Search for the cell housing the specified text and yield its (x, y) center coordinate. 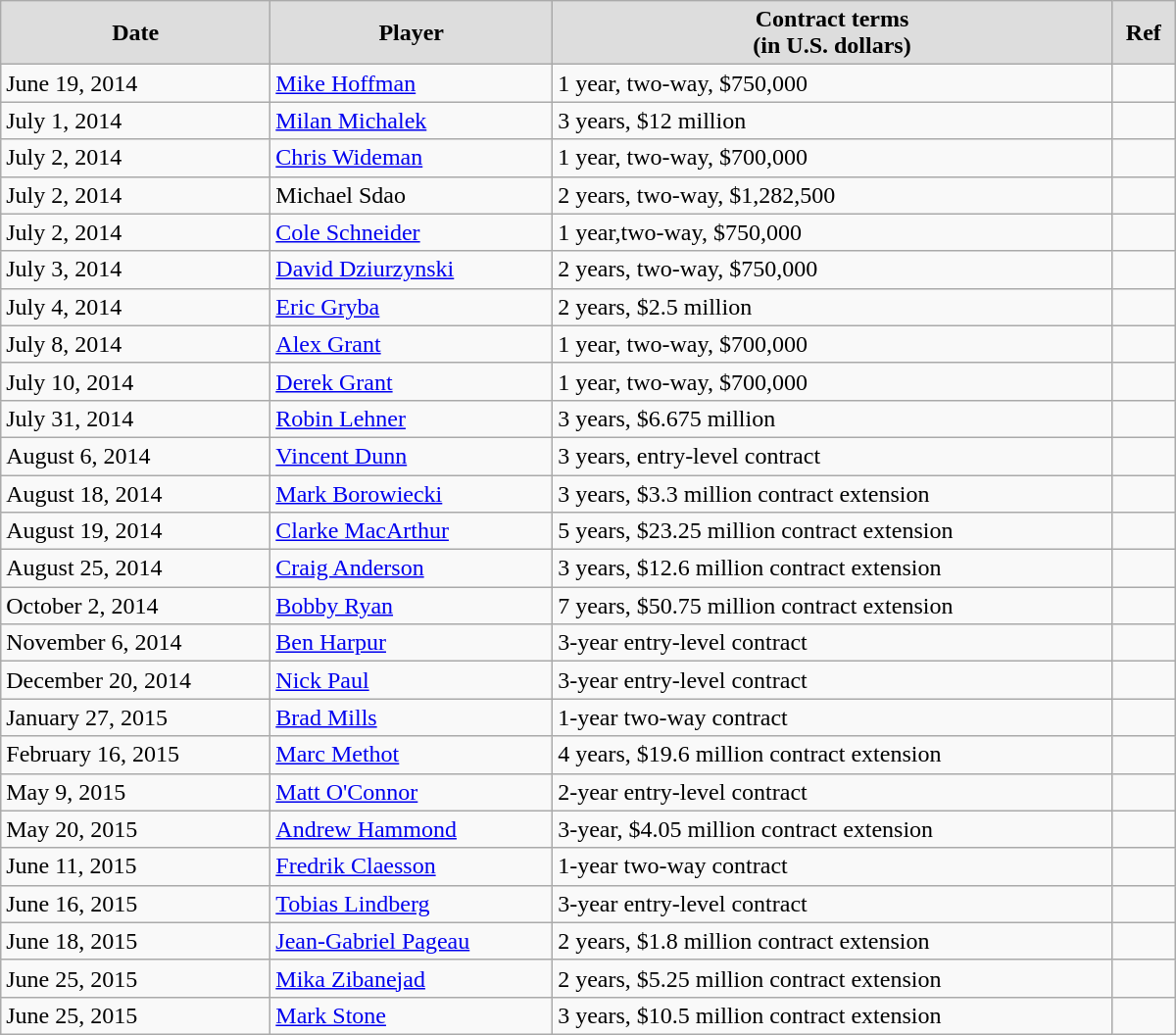
Mike Hoffman (412, 83)
July 31, 2014 (135, 419)
Andrew Hammond (412, 829)
Marc Methot (412, 755)
June 16, 2015 (135, 904)
Robin Lehner (412, 419)
3 years, $12 million (833, 121)
Milan Michalek (412, 121)
Vincent Dunn (412, 456)
Ben Harpur (412, 643)
Bobby Ryan (412, 606)
2 years, two-way, $750,000 (833, 270)
Michael Sdao (412, 195)
2 years, $1.8 million contract extension (833, 941)
November 6, 2014 (135, 643)
Clarke MacArthur (412, 531)
5 years, $23.25 million contract extension (833, 531)
June 18, 2015 (135, 941)
Eric Gryba (412, 307)
2 years, $2.5 million (833, 307)
Fredrik Claesson (412, 866)
Matt O'Connor (412, 792)
4 years, $19.6 million contract extension (833, 755)
Nick Paul (412, 680)
Contract terms(in U.S. dollars) (833, 33)
Alex Grant (412, 344)
June 19, 2014 (135, 83)
October 2, 2014 (135, 606)
August 19, 2014 (135, 531)
2 years, two-way, $1,282,500 (833, 195)
3 years, $6.675 million (833, 419)
David Dziurzynski (412, 270)
July 8, 2014 (135, 344)
Mark Borowiecki (412, 493)
Tobias Lindberg (412, 904)
Cole Schneider (412, 232)
Mika Zibanejad (412, 978)
June 11, 2015 (135, 866)
July 1, 2014 (135, 121)
3 years, $10.5 million contract extension (833, 1015)
Mark Stone (412, 1015)
December 20, 2014 (135, 680)
Chris Wideman (412, 158)
May 20, 2015 (135, 829)
Brad Mills (412, 717)
July 4, 2014 (135, 307)
1 year,two-way, $750,000 (833, 232)
1 year, two-way, $750,000 (833, 83)
2-year entry-level contract (833, 792)
3 years, $3.3 million contract extension (833, 493)
2 years, $5.25 million contract extension (833, 978)
7 years, $50.75 million contract extension (833, 606)
Ref (1143, 33)
August 18, 2014 (135, 493)
August 25, 2014 (135, 568)
Date (135, 33)
August 6, 2014 (135, 456)
January 27, 2015 (135, 717)
Jean-Gabriel Pageau (412, 941)
February 16, 2015 (135, 755)
July 10, 2014 (135, 381)
3 years, $12.6 million contract extension (833, 568)
3-year, $4.05 million contract extension (833, 829)
Craig Anderson (412, 568)
Derek Grant (412, 381)
Player (412, 33)
May 9, 2015 (135, 792)
July 3, 2014 (135, 270)
3 years, entry-level contract (833, 456)
